Determine the [X, Y] coordinate at the center of the cell enclosing the given text.  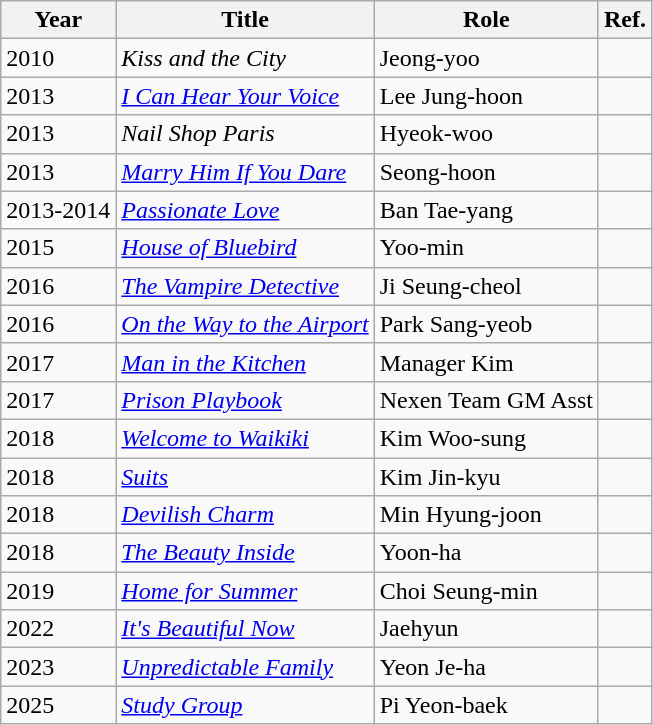
Welcome to Waikiki [245, 438]
Nexen Team GM Asst [486, 400]
Kim Jin-kyu [486, 477]
Passionate Love [245, 210]
Min Hyung-joon [486, 515]
The Vampire Detective [245, 286]
Suits [245, 477]
Kiss and the City [245, 58]
2025 [58, 705]
Yoon-ha [486, 553]
On the Way to the Airport [245, 324]
Ref. [624, 20]
2013-2014 [58, 210]
Devilish Charm [245, 515]
Man in the Kitchen [245, 362]
Unpredictable Family [245, 667]
I Can Hear Your Voice [245, 96]
Seong-hoon [486, 172]
It's Beautiful Now [245, 629]
Ji Seung-cheol [486, 286]
Pi Yeon-baek [486, 705]
Lee Jung-hoon [486, 96]
Home for Summer [245, 591]
2015 [58, 248]
2022 [58, 629]
Yeon Je-ha [486, 667]
Title [245, 20]
Kim Woo-sung [486, 438]
Choi Seung-min [486, 591]
Jaehyun [486, 629]
Marry Him If You Dare [245, 172]
Yoo-min [486, 248]
Manager Kim [486, 362]
2019 [58, 591]
Park Sang-yeob [486, 324]
The Beauty Inside [245, 553]
Year [58, 20]
Study Group [245, 705]
Nail Shop Paris [245, 134]
Role [486, 20]
2010 [58, 58]
Hyeok-woo [486, 134]
2023 [58, 667]
House of Bluebird [245, 248]
Jeong-yoo [486, 58]
Prison Playbook [245, 400]
Ban Tae-yang [486, 210]
